Return the [x, y] coordinate for the center point of the cell that contains the specified text.  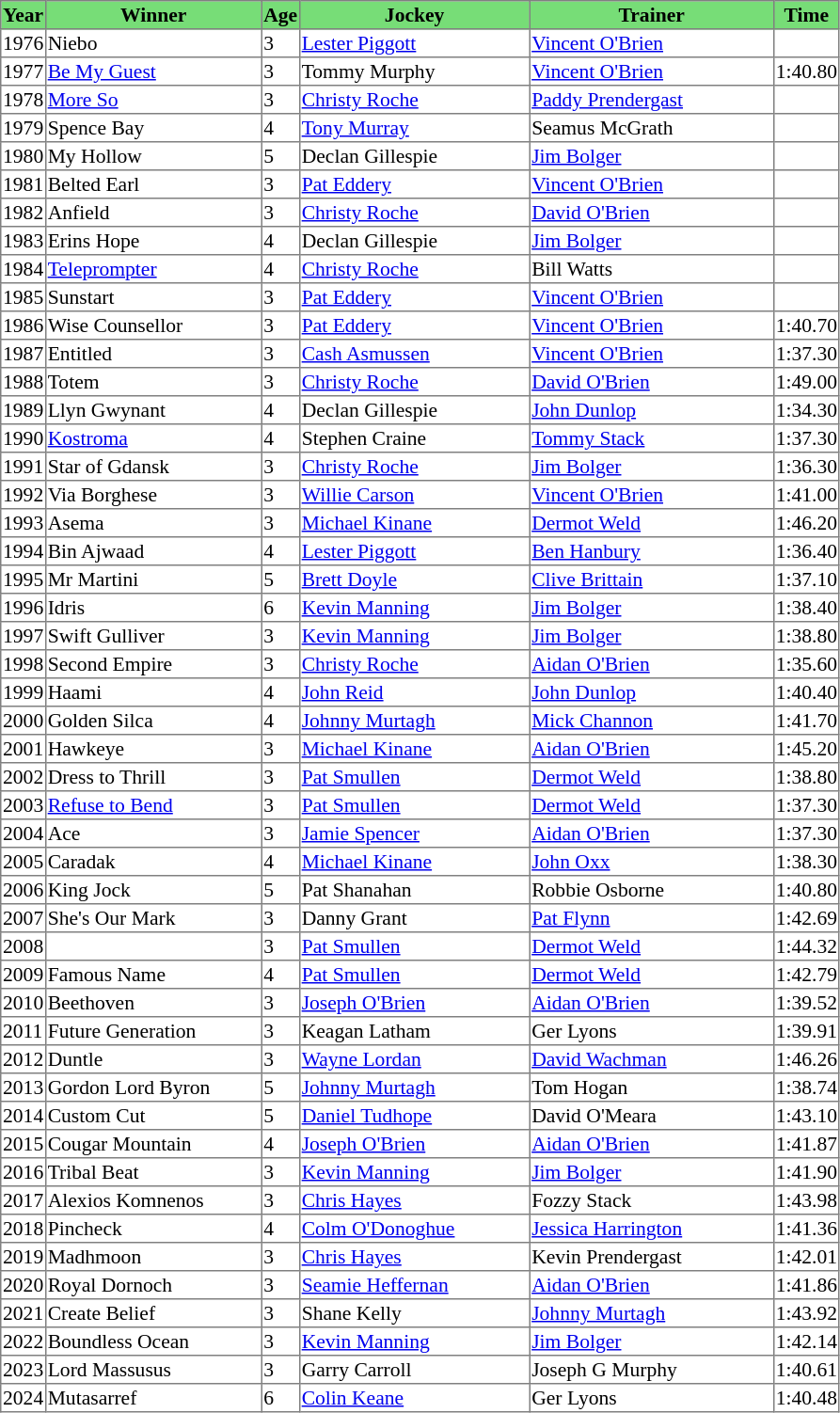
Create Belief [153, 1313]
More So [153, 100]
Winner [153, 15]
Ace [153, 834]
2016 [24, 1172]
Time [806, 15]
King Jock [153, 890]
Sunstart [153, 297]
Robbie Osborne [652, 890]
1:40.61 [806, 1370]
Pat Flynn [652, 918]
1999 [24, 692]
1990 [24, 438]
2009 [24, 975]
Future Generation [153, 1031]
Cash Asmussen [414, 354]
My Hollow [153, 156]
Danny Grant [414, 918]
Cougar Mountain [153, 1144]
Star of Gdansk [153, 467]
1:41.36 [806, 1229]
Haami [153, 692]
Anfield [153, 213]
Seamus McGrath [652, 128]
2000 [24, 721]
Stephen Craine [414, 438]
Age [280, 15]
2007 [24, 918]
1996 [24, 608]
1977 [24, 71]
Niebo [153, 43]
1991 [24, 467]
1:46.26 [806, 1059]
Golden Silca [153, 721]
1:45.20 [806, 749]
2019 [24, 1257]
Dress to Thrill [153, 777]
1:35.60 [806, 664]
1:42.79 [806, 975]
Bill Watts [652, 269]
1:41.70 [806, 721]
Brett Doyle [414, 579]
Teleprompter [153, 269]
Caradak [153, 862]
Tony Murray [414, 128]
2002 [24, 777]
Pincheck [153, 1229]
1:41.00 [806, 495]
1:42.14 [806, 1342]
2013 [24, 1088]
2001 [24, 749]
Be My Guest [153, 71]
David Wachman [652, 1059]
Trainer [652, 15]
Boundless Ocean [153, 1342]
1:41.86 [806, 1285]
Custom Cut [153, 1116]
Llyn Gwynant [153, 410]
1984 [24, 269]
Swift Gulliver [153, 636]
Alexios Komnenos [153, 1200]
John Oxx [652, 862]
Clive Brittain [652, 579]
Lord Massusus [153, 1370]
Refuse to Bend [153, 805]
2017 [24, 1200]
1:43.98 [806, 1200]
1:44.32 [806, 946]
Seamie Heffernan [414, 1285]
Tribal Beat [153, 1172]
1985 [24, 297]
Famous Name [153, 975]
Bin Ajwaad [153, 551]
1992 [24, 495]
Tommy Murphy [414, 71]
1:40.48 [806, 1398]
1:39.52 [806, 1003]
1:36.40 [806, 551]
2005 [24, 862]
2022 [24, 1342]
1:43.10 [806, 1116]
1982 [24, 213]
She's Our Mark [153, 918]
1983 [24, 241]
2018 [24, 1229]
Spence Bay [153, 128]
Jamie Spencer [414, 834]
2004 [24, 834]
Asema [153, 523]
1:38.74 [806, 1088]
Mick Channon [652, 721]
Paddy Prendergast [652, 100]
2014 [24, 1116]
Second Empire [153, 664]
Erins Hope [153, 241]
Shane Kelly [414, 1313]
Pat Shanahan [414, 890]
1976 [24, 43]
2008 [24, 946]
2003 [24, 805]
Belted Earl [153, 184]
Madhmoon [153, 1257]
John Reid [414, 692]
1:39.91 [806, 1031]
2010 [24, 1003]
David O'Meara [652, 1116]
1:49.00 [806, 382]
Idris [153, 608]
Joseph G Murphy [652, 1370]
1978 [24, 100]
Year [24, 15]
Keagan Latham [414, 1031]
Mutasarref [153, 1398]
Fozzy Stack [652, 1200]
2021 [24, 1313]
1:38.30 [806, 862]
Colm O'Donoghue [414, 1229]
Colin Keane [414, 1398]
1993 [24, 523]
1:34.30 [806, 410]
Tom Hogan [652, 1088]
1997 [24, 636]
2024 [24, 1398]
1:46.20 [806, 523]
1:38.40 [806, 608]
Entitled [153, 354]
1980 [24, 156]
Royal Dornoch [153, 1285]
1:43.92 [806, 1313]
Jockey [414, 15]
1:40.70 [806, 325]
Hawkeye [153, 749]
Kevin Prendergast [652, 1257]
1988 [24, 382]
1981 [24, 184]
2023 [24, 1370]
1:37.10 [806, 579]
Daniel Tudhope [414, 1116]
1995 [24, 579]
Beethoven [153, 1003]
Mr Martini [153, 579]
1998 [24, 664]
Wayne Lordan [414, 1059]
1:42.01 [806, 1257]
Totem [153, 382]
Willie Carson [414, 495]
1986 [24, 325]
2011 [24, 1031]
1:41.90 [806, 1172]
2020 [24, 1285]
1:41.87 [806, 1144]
Tommy Stack [652, 438]
Wise Counsellor [153, 325]
2015 [24, 1144]
Ben Hanbury [652, 551]
Jessica Harrington [652, 1229]
1994 [24, 551]
2012 [24, 1059]
1989 [24, 410]
Via Borghese [153, 495]
1:40.40 [806, 692]
1979 [24, 128]
1987 [24, 354]
Gordon Lord Byron [153, 1088]
1:42.69 [806, 918]
Kostroma [153, 438]
1:36.30 [806, 467]
2006 [24, 890]
Duntle [153, 1059]
Garry Carroll [414, 1370]
